Search for the cell housing the specified text and yield its (x, y) center coordinate. 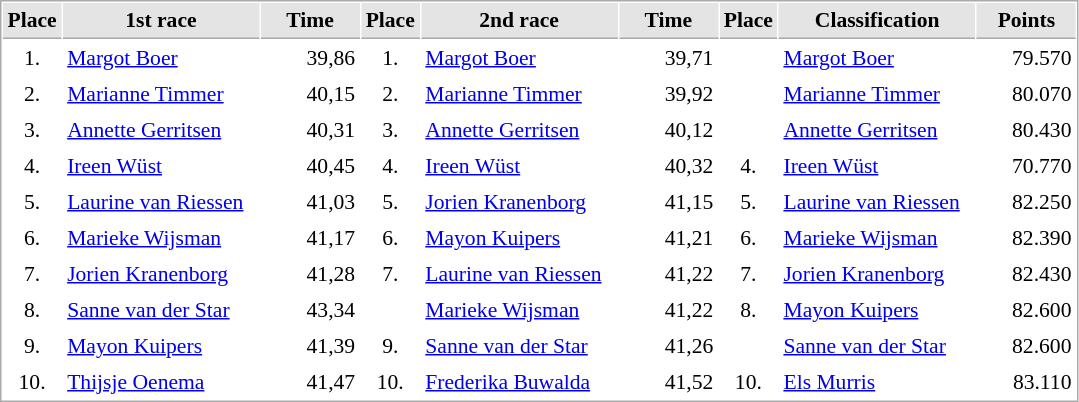
40,32 (668, 165)
79.570 (1026, 57)
41,21 (668, 237)
1st race (161, 21)
41,47 (310, 381)
Thijsje Oenema (161, 381)
41,28 (310, 273)
80.430 (1026, 129)
70.770 (1026, 165)
Points (1026, 21)
41,52 (668, 381)
39,92 (668, 93)
Frederika Buwalda (519, 381)
82.250 (1026, 201)
40,45 (310, 165)
43,34 (310, 309)
40,31 (310, 129)
80.070 (1026, 93)
41,03 (310, 201)
40,15 (310, 93)
82.390 (1026, 237)
39,71 (668, 57)
Els Murris (877, 381)
39,86 (310, 57)
40,12 (668, 129)
83.110 (1026, 381)
82.430 (1026, 273)
41,26 (668, 345)
41,15 (668, 201)
41,17 (310, 237)
2nd race (519, 21)
41,39 (310, 345)
Classification (877, 21)
